For the text-containing cell, return its midpoint in (x, y) coordinate format. 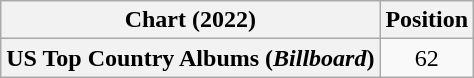
Chart (2022) (190, 20)
US Top Country Albums (Billboard) (190, 58)
62 (427, 58)
Position (427, 20)
